Provide the (X, Y) coordinate of the cell's center where the given text is located.  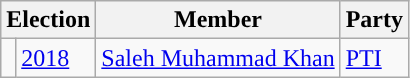
Party (374, 20)
Saleh Muhammad Khan (218, 58)
2018 (56, 58)
Election (48, 20)
PTI (374, 58)
Member (218, 20)
